Capture the cell that displays the provided text and extract its (X, Y) central coordinate. 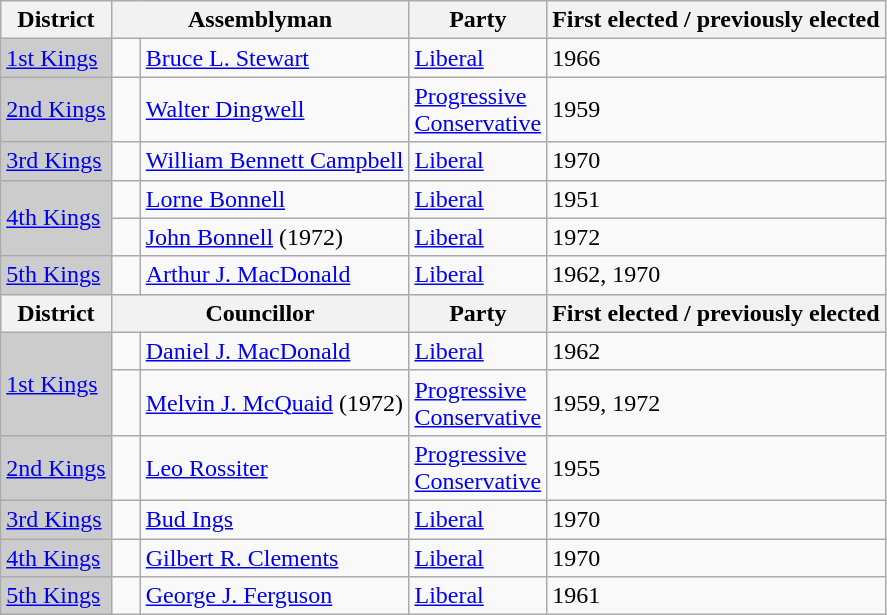
1961 (716, 596)
Gilbert R. Clements (274, 557)
John Bonnell (1972) (274, 237)
1962, 1970 (716, 275)
Walter Dingwell (274, 110)
1955 (716, 468)
George J. Ferguson (274, 596)
1962 (716, 351)
Daniel J. MacDonald (274, 351)
William Bennett Campbell (274, 161)
1951 (716, 199)
Arthur J. MacDonald (274, 275)
Leo Rossiter (274, 468)
Melvin J. McQuaid (1972) (274, 402)
Bud Ings (274, 519)
Bruce L. Stewart (274, 58)
1959, 1972 (716, 402)
Assemblyman (260, 20)
1959 (716, 110)
Lorne Bonnell (274, 199)
1966 (716, 58)
1972 (716, 237)
Councillor (260, 313)
